Pinpoint the cell where the given text exists, returning its [x, y] midpoint coordinate. 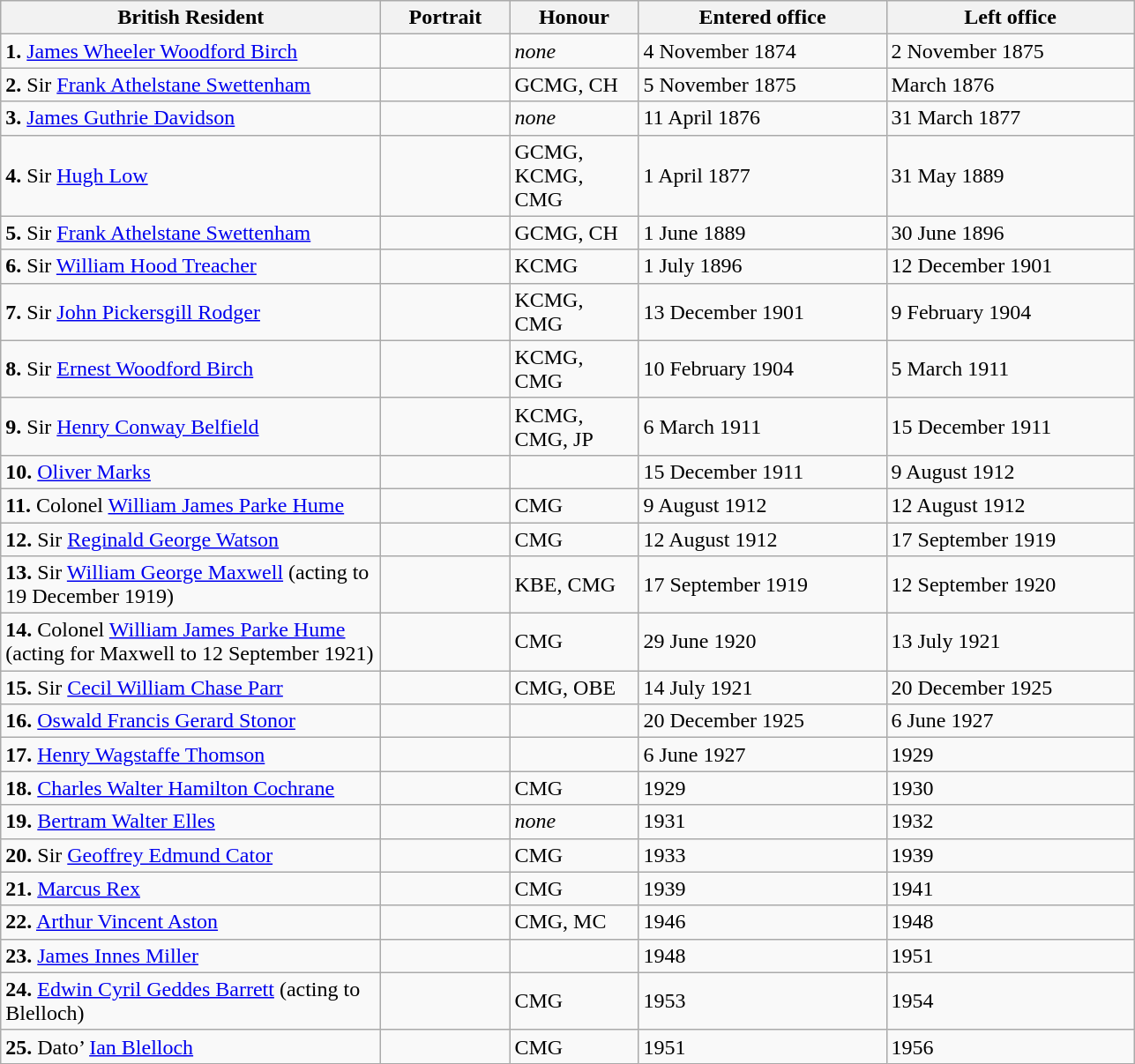
22. Arthur Vincent Aston [190, 922]
31 May 1889 [1011, 175]
21. Marcus Rex [190, 889]
12. Sir Reginald George Watson [190, 539]
20. Sir Geoffrey Edmund Cator [190, 855]
13 July 1921 [1011, 642]
13. Sir William George Maxwell (acting to 19 December 1919) [190, 585]
6. Sir William Hood Treacher [190, 266]
12 September 1920 [1011, 585]
13 December 1901 [762, 312]
1 July 1896 [762, 266]
Portrait [445, 18]
British Resident [190, 18]
1941 [1011, 889]
25. Dato’ Ian Blelloch [190, 1046]
1932 [1011, 822]
24. Edwin Cyril Geddes Barrett (acting to Blelloch) [190, 1001]
11 April 1876 [762, 118]
KCMG, CMG, JP [574, 427]
KCMG [574, 266]
16. Oswald Francis Gerard Stonor [190, 721]
9 February 1904 [1011, 312]
6 March 1911 [762, 427]
1956 [1011, 1046]
12 December 1901 [1011, 266]
7. Sir John Pickersgill Rodger [190, 312]
14. Colonel William James Parke Hume (acting for Maxwell to 12 September 1921) [190, 642]
1931 [762, 822]
4 November 1874 [762, 51]
1946 [762, 922]
1954 [1011, 1001]
1 April 1877 [762, 175]
29 June 1920 [762, 642]
10 February 1904 [762, 368]
March 1876 [1011, 85]
1953 [762, 1001]
2 November 1875 [1011, 51]
30 June 1896 [1011, 233]
GCMG, KCMG, CMG [574, 175]
2. Sir Frank Athelstane Swettenham [190, 85]
23. James Innes Miller [190, 956]
8. Sir Ernest Woodford Birch [190, 368]
3. James Guthrie Davidson [190, 118]
10. Oliver Marks [190, 472]
CMG, MC [574, 922]
Left office [1011, 18]
11. Colonel William James Parke Hume [190, 505]
CMG, OBE [574, 688]
17. Henry Wagstaffe Thomson [190, 755]
5 November 1875 [762, 85]
1. James Wheeler Woodford Birch [190, 51]
19. Bertram Walter Elles [190, 822]
9. Sir Henry Conway Belfield [190, 427]
Entered office [762, 18]
31 March 1877 [1011, 118]
15. Sir Cecil William Chase Parr [190, 688]
5 March 1911 [1011, 368]
KBE, CMG [574, 585]
1930 [1011, 788]
5. Sir Frank Athelstane Swettenham [190, 233]
4. Sir Hugh Low [190, 175]
1933 [762, 855]
18. Charles Walter Hamilton Cochrane [190, 788]
14 July 1921 [762, 688]
Honour [574, 18]
1 June 1889 [762, 233]
